From the cell containing the given text, extract its center point as (X, Y) coordinate. 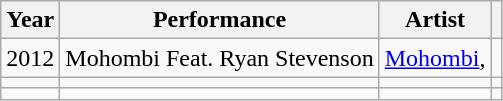
Mohombi Feat. Ryan Stevenson (220, 58)
2012 (30, 58)
Performance (220, 20)
Year (30, 20)
Mohombi, (435, 58)
Artist (435, 20)
